Pinpoint the cell where the given text exists, returning its (X, Y) midpoint coordinate. 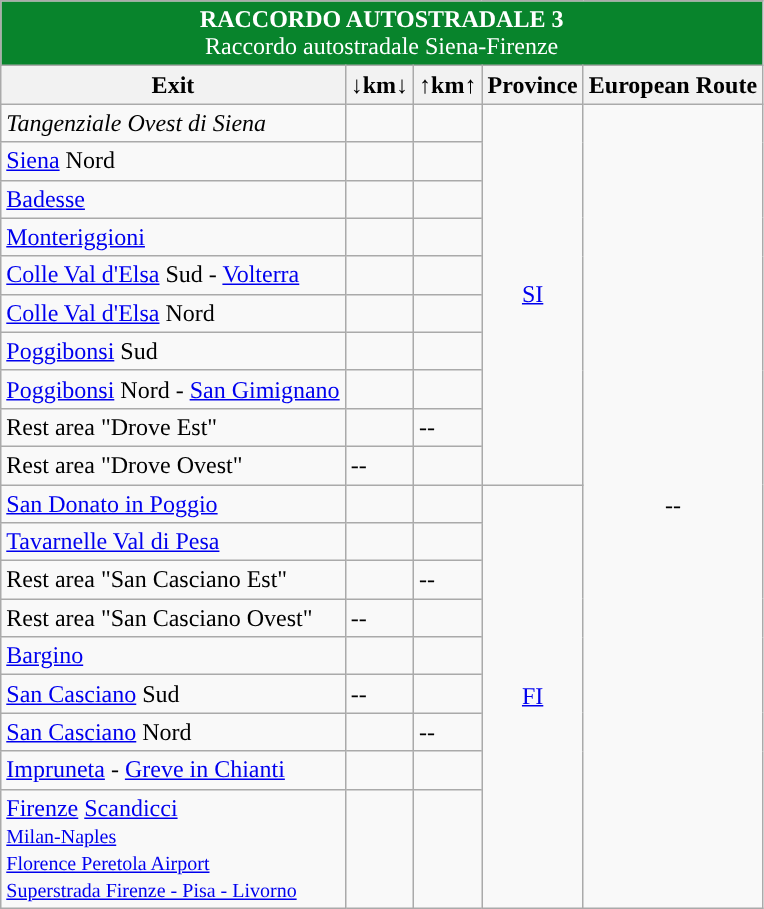
RACCORDO AUTOSTRADALE 3Raccordo autostradale Siena-Firenze (382, 34)
FI (532, 696)
SI (532, 294)
Rest area "Drove Ovest" (173, 465)
Bargino (173, 656)
San Casciano Nord (173, 732)
Poggibonsi Nord - San Gimignano (173, 389)
Tavarnelle Val di Pesa (173, 542)
San Donato in Poggio (173, 503)
↑km↑ (448, 85)
Monteriggioni (173, 237)
Rest area "Drove Est" (173, 427)
Rest area "San Casciano Ovest" (173, 618)
↓km↓ (379, 85)
Rest area "San Casciano Est" (173, 580)
Poggibonsi Sud (173, 351)
European Route (672, 85)
Province (532, 85)
Badesse (173, 199)
Exit (173, 85)
Firenze Scandicci Milan-Naples Florence Peretola Airport Superstrada Firenze - Pisa - Livorno (173, 848)
Colle Val d'Elsa Nord (173, 313)
Colle Val d'Elsa Sud - Volterra (173, 275)
Siena Nord (173, 161)
San Casciano Sud (173, 694)
Tangenziale Ovest di Siena (173, 123)
Impruneta - Greve in Chianti (173, 770)
